Determine the [X, Y] coordinate at the center of the cell enclosing the given text.  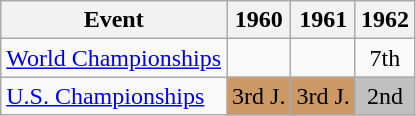
1960 [259, 20]
1962 [384, 20]
World Championships [114, 58]
U.S. Championships [114, 96]
Event [114, 20]
1961 [323, 20]
2nd [384, 96]
7th [384, 58]
